Find where the given text appears and provide that cell's center as (x, y) coordinate. 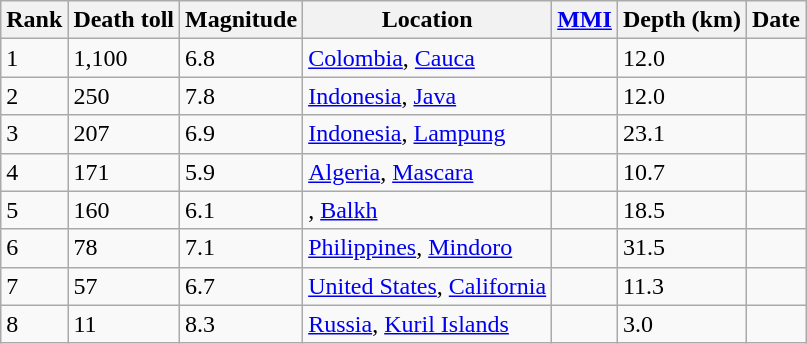
Depth (km) (682, 20)
31.5 (682, 248)
207 (124, 134)
Indonesia, Java (428, 96)
Algeria, Mascara (428, 172)
250 (124, 96)
Location (428, 20)
6.8 (242, 58)
1,100 (124, 58)
Indonesia, Lampung (428, 134)
8 (34, 324)
78 (124, 248)
5 (34, 210)
Date (776, 20)
MMI (585, 20)
6.1 (242, 210)
11.3 (682, 286)
57 (124, 286)
Magnitude (242, 20)
8.3 (242, 324)
, Balkh (428, 210)
Rank (34, 20)
160 (124, 210)
5.9 (242, 172)
United States, California (428, 286)
Philippines, Mindoro (428, 248)
7.1 (242, 248)
Colombia, Cauca (428, 58)
171 (124, 172)
23.1 (682, 134)
11 (124, 324)
4 (34, 172)
7.8 (242, 96)
1 (34, 58)
10.7 (682, 172)
6.7 (242, 286)
Russia, Kuril Islands (428, 324)
Death toll (124, 20)
6.9 (242, 134)
6 (34, 248)
7 (34, 286)
3.0 (682, 324)
3 (34, 134)
2 (34, 96)
18.5 (682, 210)
